For the text-containing cell, return its midpoint in [X, Y] coordinate format. 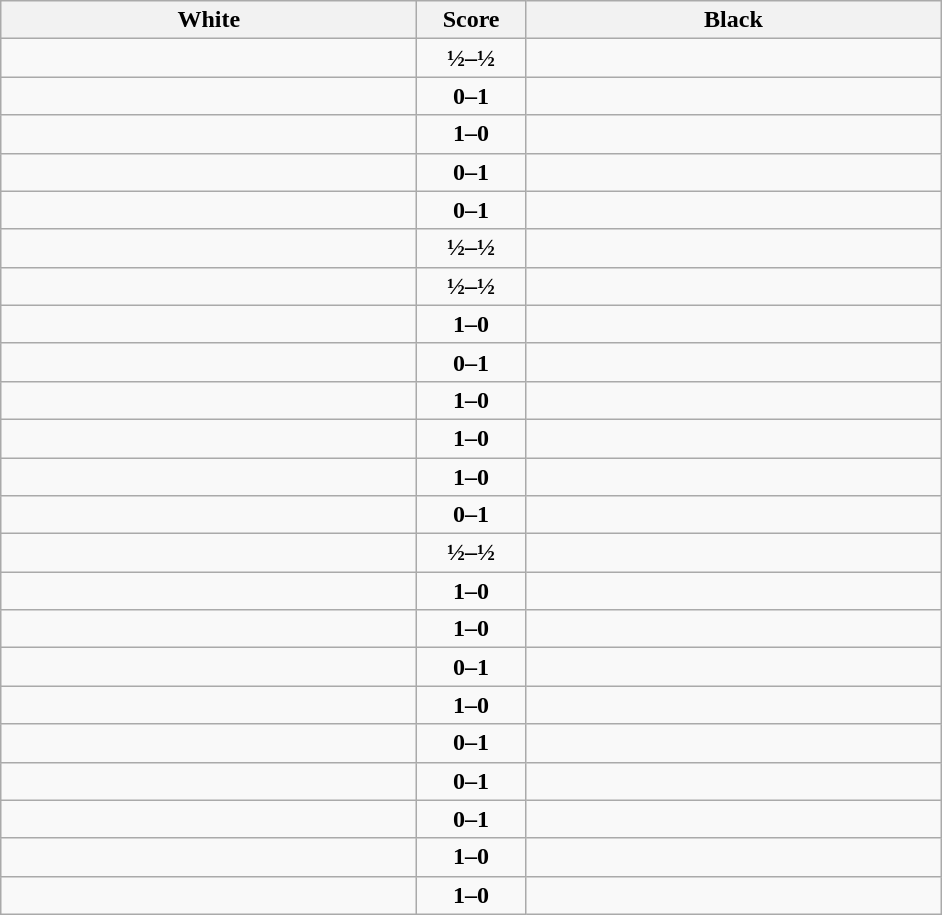
White [209, 20]
Black [733, 20]
Score [472, 20]
